Determine the [x, y] coordinate at the center of the cell enclosing the given text.  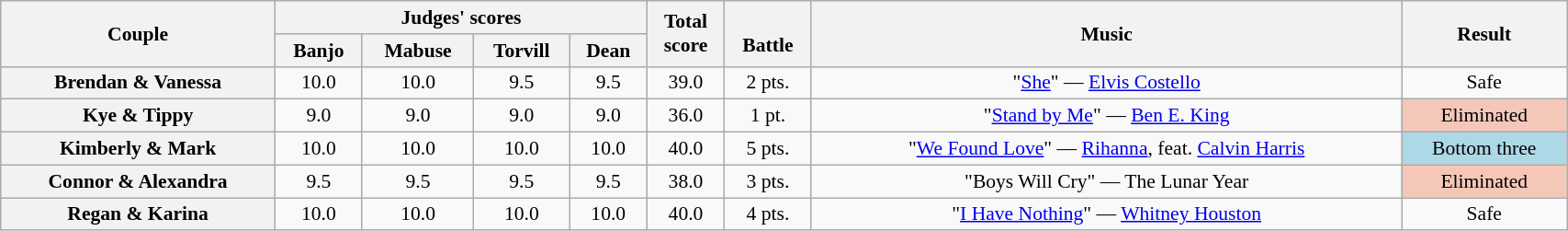
Kimberly & Mark [138, 149]
Judges' scores [461, 17]
3 pts. [768, 181]
2 pts. [768, 83]
1 pt. [768, 116]
Music [1106, 33]
Result [1484, 33]
38.0 [686, 181]
Mabuse [417, 51]
Connor & Alexandra [138, 181]
4 pts. [768, 214]
Torvill [522, 51]
36.0 [686, 116]
Bottom three [1484, 149]
Brendan & Vanessa [138, 83]
"Boys Will Cry" — The Lunar Year [1106, 181]
"She" — Elvis Costello [1106, 83]
39.0 [686, 83]
Couple [138, 33]
5 pts. [768, 149]
"I Have Nothing" — Whitney Houston [1106, 214]
Battle [768, 33]
Banjo [318, 51]
"We Found Love" — Rihanna, feat. Calvin Harris [1106, 149]
Regan & Karina [138, 214]
"Stand by Me" — Ben E. King [1106, 116]
Totalscore [686, 33]
Kye & Tippy [138, 116]
Dean [608, 51]
